Identify which cell holds the provided text, then report its (X, Y) central coordinate. 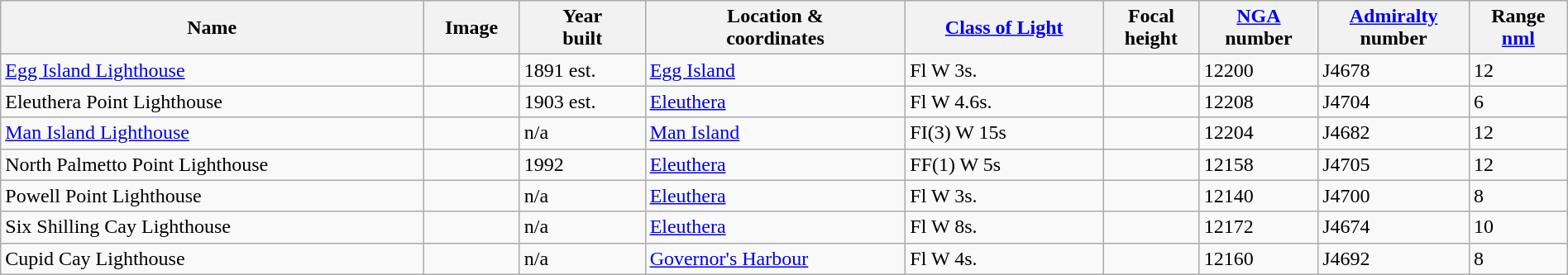
Man Island Lighthouse (212, 133)
J4704 (1394, 102)
10 (1518, 227)
Yearbuilt (582, 28)
J4705 (1394, 164)
12208 (1259, 102)
12160 (1259, 258)
12200 (1259, 70)
Location & coordinates (776, 28)
12204 (1259, 133)
Six Shilling Cay Lighthouse (212, 227)
J4678 (1394, 70)
Fl W 4s. (1004, 258)
Powell Point Lighthouse (212, 196)
Eleuthera Point Lighthouse (212, 102)
FI(3) W 15s (1004, 133)
Egg Island (776, 70)
FF(1) W 5s (1004, 164)
Governor's Harbour (776, 258)
J4700 (1394, 196)
J4682 (1394, 133)
1891 est. (582, 70)
Man Island (776, 133)
1903 est. (582, 102)
Name (212, 28)
12140 (1259, 196)
12158 (1259, 164)
Rangenml (1518, 28)
Image (471, 28)
J4674 (1394, 227)
1992 (582, 164)
Class of Light (1004, 28)
Cupid Cay Lighthouse (212, 258)
Admiraltynumber (1394, 28)
Fl W 8s. (1004, 227)
6 (1518, 102)
North Palmetto Point Lighthouse (212, 164)
Egg Island Lighthouse (212, 70)
J4692 (1394, 258)
NGAnumber (1259, 28)
Focalheight (1151, 28)
12172 (1259, 227)
Fl W 4.6s. (1004, 102)
